Detect which cell encompasses the target text, then output its [x, y] center coordinate. 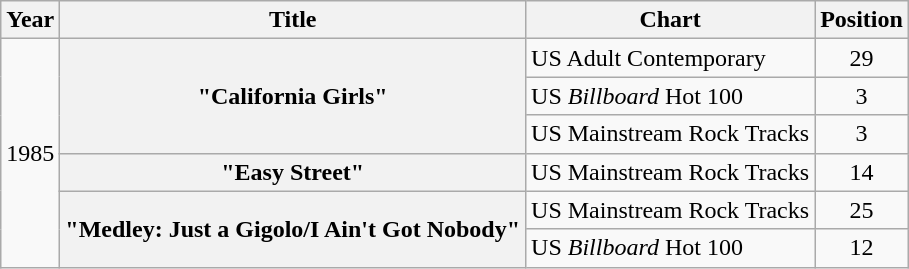
29 [862, 58]
Title [293, 20]
14 [862, 172]
Chart [670, 20]
"Easy Street" [293, 172]
Position [862, 20]
25 [862, 210]
"Medley: Just a Gigolo/I Ain't Got Nobody" [293, 229]
"California Girls" [293, 96]
US Adult Contemporary [670, 58]
1985 [30, 153]
12 [862, 248]
Year [30, 20]
